Detect which cell encompasses the target text, then output its [X, Y] center coordinate. 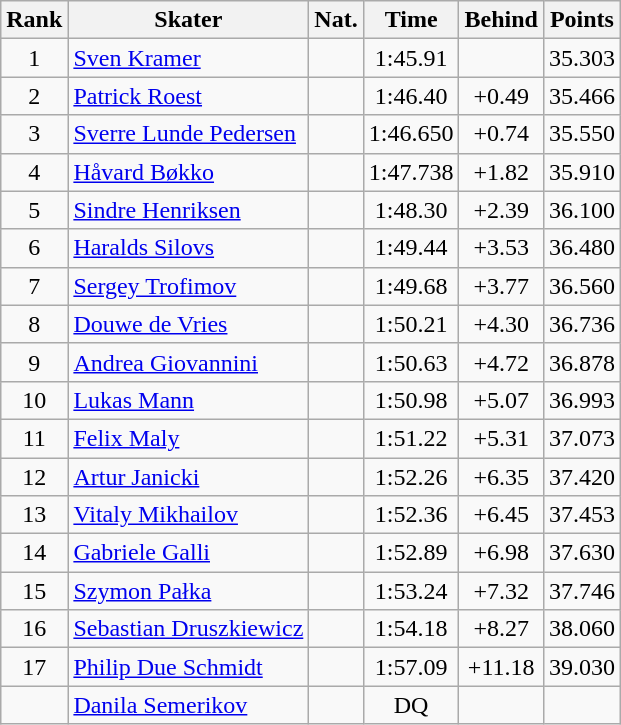
+1.82 [501, 172]
37.073 [582, 438]
+5.07 [501, 400]
1:45.91 [411, 58]
+6.98 [501, 553]
1:51.22 [411, 438]
Sverre Lunde Pedersen [188, 134]
+3.53 [501, 248]
DQ [411, 705]
1:47.738 [411, 172]
+11.18 [501, 667]
Time [411, 20]
37.453 [582, 515]
1:57.09 [411, 667]
1:46.650 [411, 134]
Szymon Pałka [188, 591]
1 [34, 58]
1:52.26 [411, 477]
36.736 [582, 324]
Felix Maly [188, 438]
36.993 [582, 400]
Sindre Henriksen [188, 210]
Douwe de Vries [188, 324]
4 [34, 172]
36.100 [582, 210]
Philip Due Schmidt [188, 667]
+0.49 [501, 96]
1:48.30 [411, 210]
Gabriele Galli [188, 553]
9 [34, 362]
5 [34, 210]
Vitaly Mikhailov [188, 515]
Sven Kramer [188, 58]
8 [34, 324]
Haralds Silovs [188, 248]
7 [34, 286]
35.910 [582, 172]
1:52.36 [411, 515]
35.303 [582, 58]
35.466 [582, 96]
Rank [34, 20]
15 [34, 591]
1:53.24 [411, 591]
Behind [501, 20]
1:50.21 [411, 324]
+4.30 [501, 324]
6 [34, 248]
Points [582, 20]
1:50.98 [411, 400]
+6.45 [501, 515]
1:50.63 [411, 362]
Skater [188, 20]
Sergey Trofimov [188, 286]
37.746 [582, 591]
39.030 [582, 667]
Patrick Roest [188, 96]
+5.31 [501, 438]
38.060 [582, 629]
+6.35 [501, 477]
11 [34, 438]
Nat. [336, 20]
+8.27 [501, 629]
37.420 [582, 477]
+4.72 [501, 362]
16 [34, 629]
Danila Semerikov [188, 705]
1:46.40 [411, 96]
1:49.68 [411, 286]
3 [34, 134]
37.630 [582, 553]
Lukas Mann [188, 400]
17 [34, 667]
+3.77 [501, 286]
Andrea Giovannini [188, 362]
Håvard Bøkko [188, 172]
10 [34, 400]
1:54.18 [411, 629]
1:49.44 [411, 248]
36.878 [582, 362]
35.550 [582, 134]
14 [34, 553]
+2.39 [501, 210]
12 [34, 477]
1:52.89 [411, 553]
36.480 [582, 248]
+7.32 [501, 591]
2 [34, 96]
Artur Janicki [188, 477]
+0.74 [501, 134]
36.560 [582, 286]
13 [34, 515]
Sebastian Druszkiewicz [188, 629]
